Identify which cell holds the provided text, then report its [x, y] central coordinate. 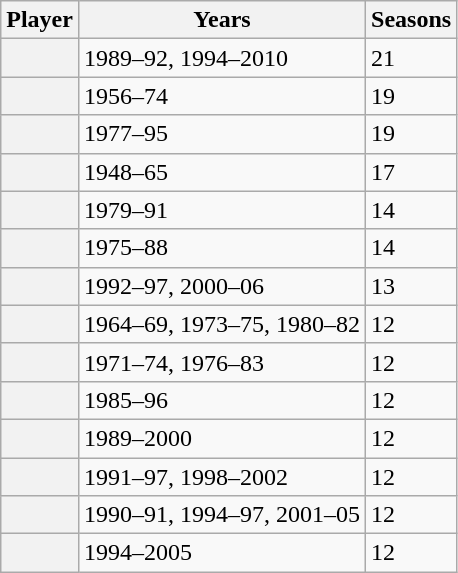
1977–95 [222, 134]
1956–74 [222, 96]
1992–97, 2000–06 [222, 286]
1975–88 [222, 248]
1985–96 [222, 400]
1994–2005 [222, 553]
1989–92, 1994–2010 [222, 58]
1989–2000 [222, 438]
17 [412, 172]
1964–69, 1973–75, 1980–82 [222, 324]
Player [40, 20]
1991–97, 1998–2002 [222, 477]
1979–91 [222, 210]
1948–65 [222, 172]
21 [412, 58]
1971–74, 1976–83 [222, 362]
1990–91, 1994–97, 2001–05 [222, 515]
Years [222, 20]
13 [412, 286]
Seasons [412, 20]
